Extract the (x, y) coordinate from the center of the cell holding the provided text.  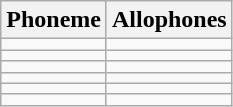
Phoneme (54, 20)
Allophones (169, 20)
